Determine the [X, Y] coordinate at the center of the cell enclosing the given text.  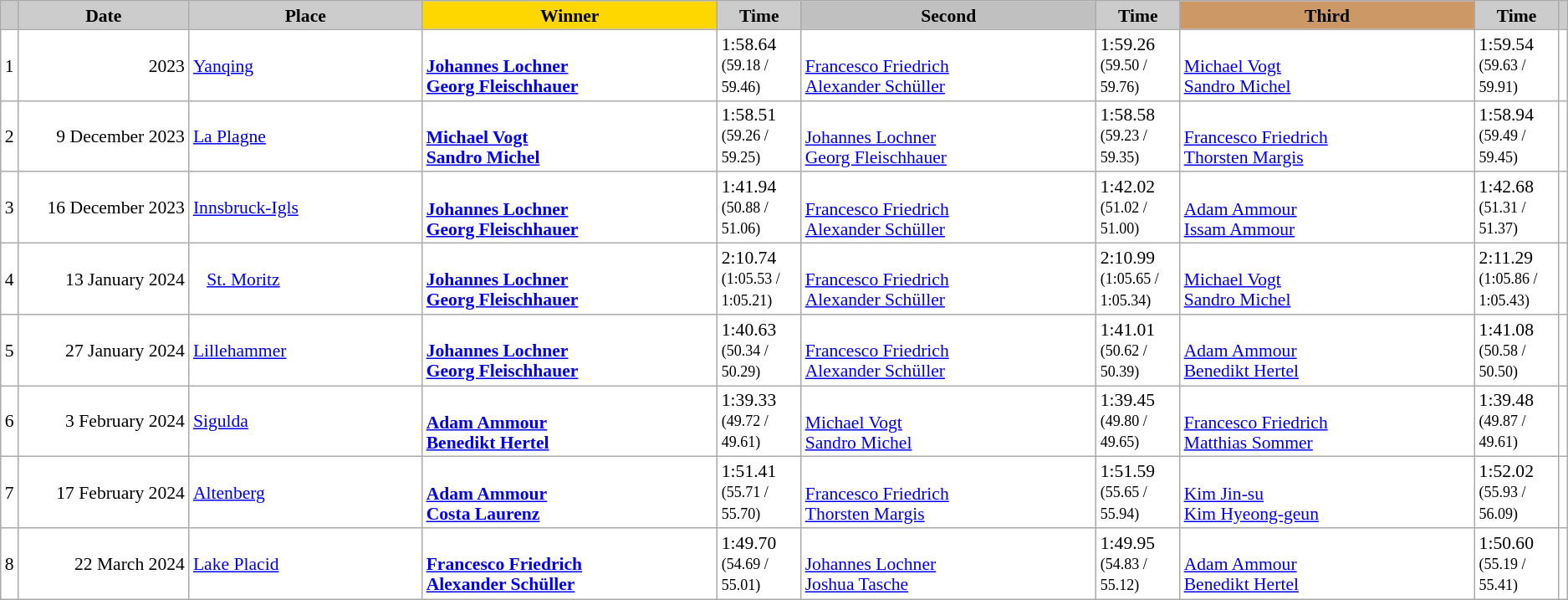
27 January 2024 [104, 350]
Lake Placid [306, 564]
Lillehammer [306, 350]
Third [1328, 15]
Adam AmmourIssam Ammour [1328, 208]
1:41.94(50.88 / 51.06) [759, 208]
3 February 2024 [104, 422]
1:58.94(59.49 / 59.45) [1517, 136]
9 December 2023 [104, 136]
8 [10, 564]
1:59.26(59.50 / 59.76) [1138, 65]
1:41.08(50.58 / 50.50) [1517, 350]
2:10.74(1:05.53 / 1:05.21) [759, 279]
1:58.51(59.26 / 59.25) [759, 136]
Second [948, 15]
1:58.64(59.18 / 59.46) [759, 65]
1:39.33(49.72 / 49.61) [759, 422]
Innsbruck-Igls [306, 208]
2:11.29(1:05.86 / 1:05.43) [1517, 279]
1:59.54(59.63 / 59.91) [1517, 65]
1:39.45(49.80 / 49.65) [1138, 422]
2023 [104, 65]
Date [104, 15]
3 [10, 208]
22 March 2024 [104, 564]
1:50.60(55.19 / 55.41) [1517, 564]
1:58.58(59.23 / 59.35) [1138, 136]
1 [10, 65]
Francesco FriedrichMatthias Sommer [1328, 422]
Altenberg [306, 492]
1:49.95(54.83 / 55.12) [1138, 564]
1:51.59(55.65 / 55.94) [1138, 492]
1:42.02(51.02 / 51.00) [1138, 208]
4 [10, 279]
2 [10, 136]
1:52.02(55.93 / 56.09) [1517, 492]
13 January 2024 [104, 279]
Sigulda [306, 422]
6 [10, 422]
Place [306, 15]
1:41.01(50.62 / 50.39) [1138, 350]
1:49.70(54.69 / 55.01) [759, 564]
La Plagne [306, 136]
1:39.48(49.87 / 49.61) [1517, 422]
Johannes LochnerJoshua Tasche [948, 564]
1:51.41(55.71 / 55.70) [759, 492]
Yanqing [306, 65]
St. Moritz [306, 279]
Winner [570, 15]
5 [10, 350]
Kim Jin-suKim Hyeong-geun [1328, 492]
17 February 2024 [104, 492]
2:10.99(1:05.65 / 1:05.34) [1138, 279]
1:40.63(50.34 / 50.29) [759, 350]
7 [10, 492]
Adam AmmourCosta Laurenz [570, 492]
16 December 2023 [104, 208]
1:42.68(51.31 / 51.37) [1517, 208]
